Detect which cell encompasses the target text, then output its (X, Y) center coordinate. 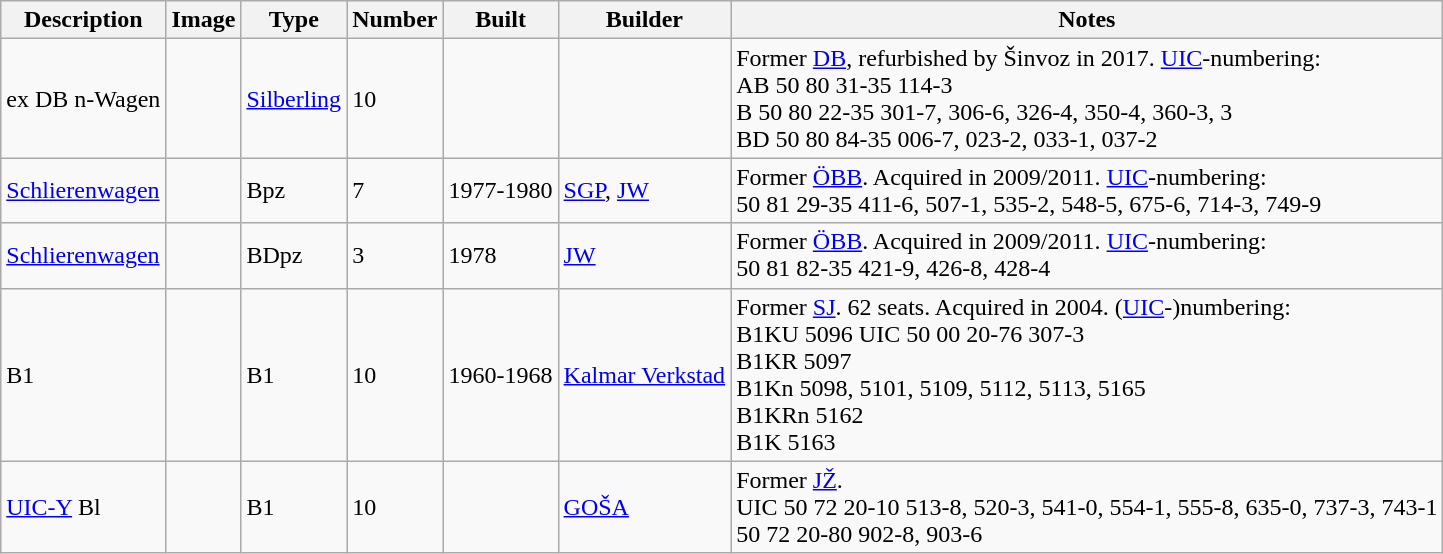
Former ÖBB. Acquired in 2009/2011. UIC-numbering:50 81 29-35 411-6, 507-1, 535-2, 548-5, 675-6, 714-3, 749-9 (1087, 190)
Image (204, 20)
Former ÖBB. Acquired in 2009/2011. UIC-numbering:50 81 82-35 421-9, 426-8, 428-4 (1087, 256)
Builder (644, 20)
Kalmar Verkstad (644, 374)
Bpz (294, 190)
JW (644, 256)
SGP, JW (644, 190)
ex DB n-Wagen (84, 98)
Built (500, 20)
7 (395, 190)
1960-1968 (500, 374)
Silberling (294, 98)
BDpz (294, 256)
Description (84, 20)
UIC-Y Bl (84, 507)
Former JŽ.UIC 50 72 20-10 513-8, 520-3, 541-0, 554-1, 555-8, 635-0, 737-3, 743-1 50 72 20-80 902-8, 903-6 (1087, 507)
Notes (1087, 20)
1978 (500, 256)
Number (395, 20)
Type (294, 20)
GOŠA (644, 507)
1977-1980 (500, 190)
3 (395, 256)
